From the cell containing the given text, extract its center point as (x, y) coordinate. 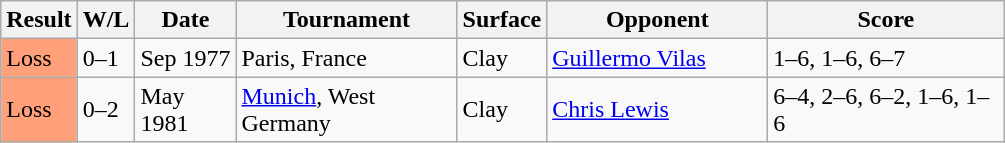
Surface (502, 20)
Score (886, 20)
Result (39, 20)
Guillermo Vilas (658, 58)
Tournament (346, 20)
1–6, 1–6, 6–7 (886, 58)
Chris Lewis (658, 110)
Opponent (658, 20)
May 1981 (186, 110)
W/L (106, 20)
Date (186, 20)
0–1 (106, 58)
Paris, France (346, 58)
0–2 (106, 110)
Munich, West Germany (346, 110)
Sep 1977 (186, 58)
6–4, 2–6, 6–2, 1–6, 1–6 (886, 110)
